Scan for the cell matching the given text and deliver its (X, Y) coordinate at center. 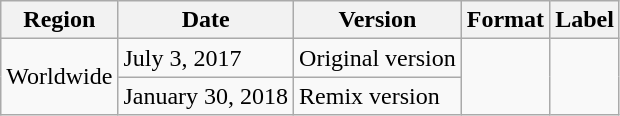
Original version (378, 58)
January 30, 2018 (206, 96)
Worldwide (60, 77)
July 3, 2017 (206, 58)
Region (60, 20)
Version (378, 20)
Remix version (378, 96)
Date (206, 20)
Label (585, 20)
Format (505, 20)
